Return the [x, y] coordinate for the center point of the cell that contains the specified text.  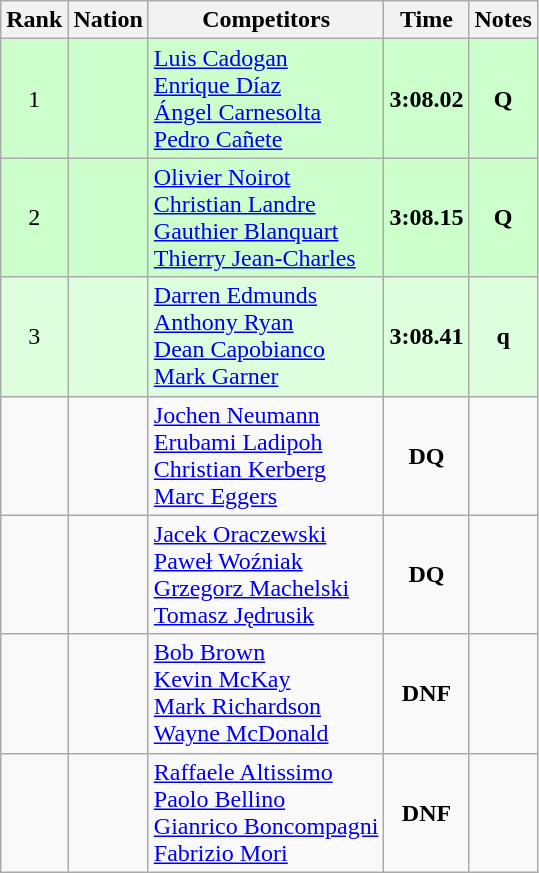
Time [426, 20]
Raffaele AltissimoPaolo BellinoGianrico BoncompagniFabrizio Mori [266, 812]
3:08.41 [426, 336]
Jochen NeumannErubami LadipohChristian KerbergMarc Eggers [266, 456]
3 [34, 336]
q [503, 336]
3:08.15 [426, 218]
3:08.02 [426, 98]
Olivier NoirotChristian LandreGauthier BlanquartThierry Jean-Charles [266, 218]
Jacek OraczewskiPaweł WoźniakGrzegorz MachelskiTomasz Jędrusik [266, 574]
Bob BrownKevin McKayMark RichardsonWayne McDonald [266, 694]
Luis CadoganEnrique DíazÁngel CarnesoltaPedro Cañete [266, 98]
Notes [503, 20]
Nation [108, 20]
Darren EdmundsAnthony RyanDean CapobiancoMark Garner [266, 336]
Rank [34, 20]
1 [34, 98]
2 [34, 218]
Competitors [266, 20]
